Locate the cell with the specified text and output its (x, y) center coordinate. 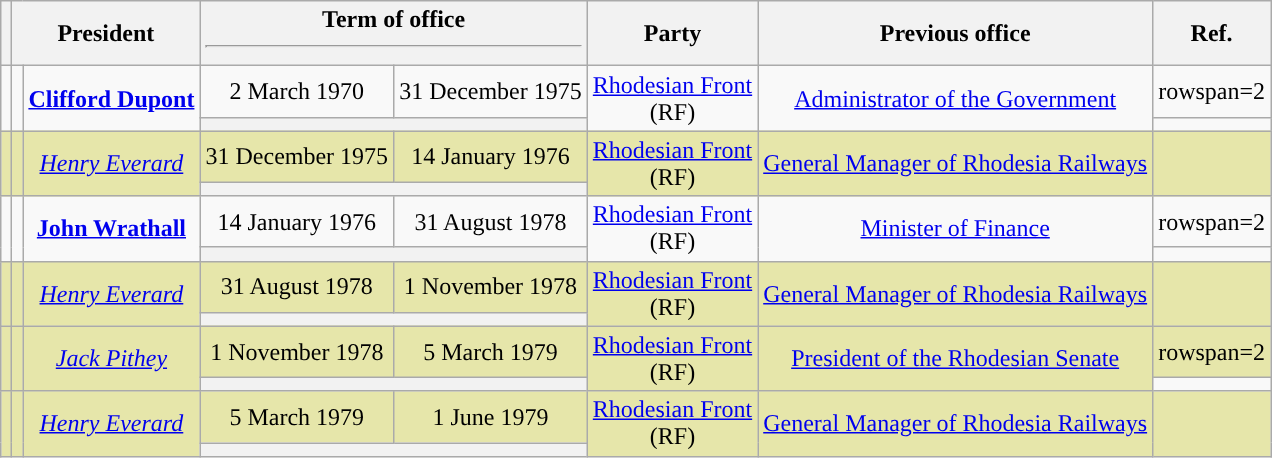
John Wrathall (112, 228)
Minister of Finance (956, 228)
2 March 1970 (297, 92)
Previous office (956, 34)
Term of office (394, 34)
Administrator of the Government (956, 98)
President of the Rhodesian Senate (956, 358)
Ref. (1212, 34)
Clifford Dupont (112, 98)
1 June 1979 (491, 416)
Party (672, 34)
President (106, 34)
Jack Pithey (112, 358)
